Search for the cell housing the specified text and yield its (x, y) center coordinate. 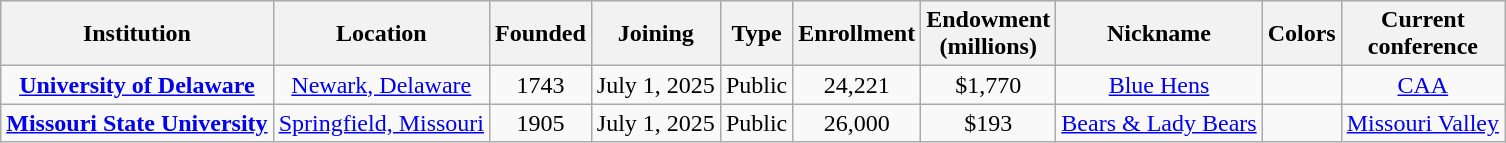
Nickname (1159, 34)
Missouri State University (137, 123)
CAA (1422, 85)
Founded (541, 34)
1905 (541, 123)
Location (381, 34)
Bears & Lady Bears (1159, 123)
Newark, Delaware (381, 85)
26,000 (857, 123)
Currentconference (1422, 34)
Springfield, Missouri (381, 123)
Joining (656, 34)
$1,770 (988, 85)
$193 (988, 123)
Institution (137, 34)
1743 (541, 85)
Colors (1302, 34)
Type (756, 34)
Blue Hens (1159, 85)
24,221 (857, 85)
University of Delaware (137, 85)
Endowment(millions) (988, 34)
Enrollment (857, 34)
Missouri Valley (1422, 123)
